Find where the given text appears and provide that cell's center as (x, y) coordinate. 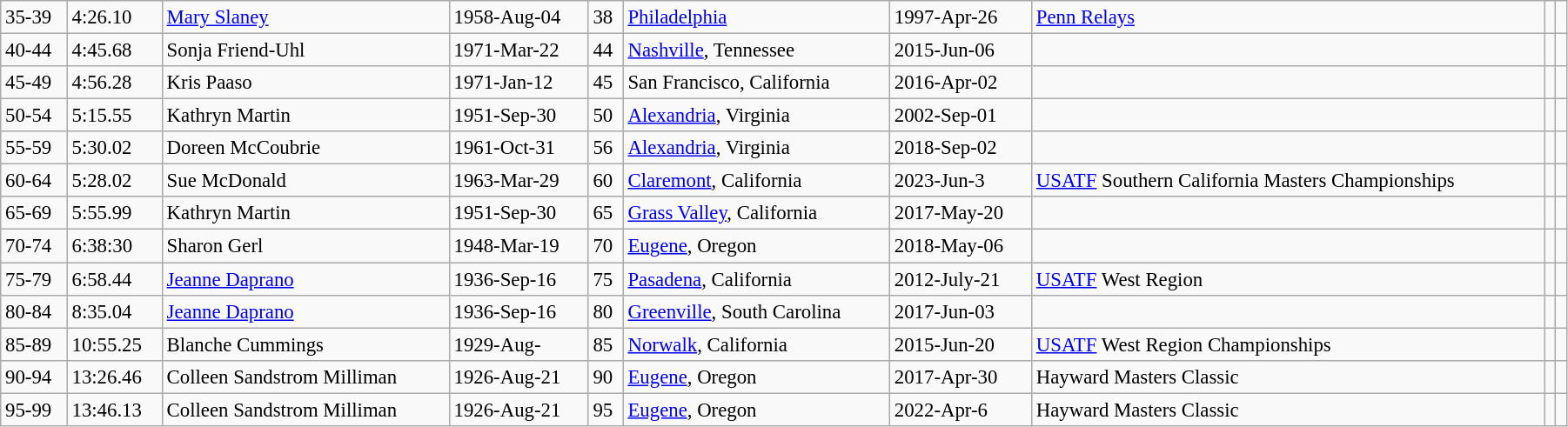
75 (606, 279)
USATF Southern California Masters Championships (1288, 181)
4:56.28 (115, 83)
1971-Mar-22 (519, 50)
60-64 (34, 181)
1961-Oct-31 (519, 148)
35-39 (34, 17)
2016-Apr-02 (961, 83)
55-59 (34, 148)
13:46.13 (115, 410)
50 (606, 116)
5:55.99 (115, 213)
50-54 (34, 116)
45 (606, 83)
2023-Jun-3 (961, 181)
75-79 (34, 279)
Sonja Friend-Uhl (305, 50)
65 (606, 213)
USATF West Region (1288, 279)
90 (606, 377)
95-99 (34, 410)
6:38:30 (115, 246)
95 (606, 410)
38 (606, 17)
56 (606, 148)
Philadelphia (756, 17)
Greenville, South Carolina (756, 311)
San Francisco, California (756, 83)
Mary Slaney (305, 17)
1997-Apr-26 (961, 17)
70 (606, 246)
Nashville, Tennessee (756, 50)
Blanche Cummings (305, 344)
60 (606, 181)
Claremont, California (756, 181)
Penn Relays (1288, 17)
70-74 (34, 246)
5:28.02 (115, 181)
Grass Valley, California (756, 213)
2017-Apr-30 (961, 377)
45-49 (34, 83)
USATF West Region Championships (1288, 344)
2022-Apr-6 (961, 410)
5:30.02 (115, 148)
1963-Mar-29 (519, 181)
5:15.55 (115, 116)
4:45.68 (115, 50)
Norwalk, California (756, 344)
2017-May-20 (961, 213)
2015-Jun-06 (961, 50)
2002-Sep-01 (961, 116)
1958-Aug-04 (519, 17)
10:55.25 (115, 344)
2018-Sep-02 (961, 148)
1948-Mar-19 (519, 246)
65-69 (34, 213)
44 (606, 50)
6:58.44 (115, 279)
8:35.04 (115, 311)
2015-Jun-20 (961, 344)
Pasadena, California (756, 279)
Doreen McCoubrie (305, 148)
1971-Jan-12 (519, 83)
80 (606, 311)
1929-Aug- (519, 344)
80-84 (34, 311)
13:26.46 (115, 377)
Sharon Gerl (305, 246)
2012-July-21 (961, 279)
90-94 (34, 377)
2018-May-06 (961, 246)
85 (606, 344)
85-89 (34, 344)
Kris Paaso (305, 83)
Sue McDonald (305, 181)
4:26.10 (115, 17)
2017-Jun-03 (961, 311)
40-44 (34, 50)
